Identify which cell holds the provided text, then report its [x, y] central coordinate. 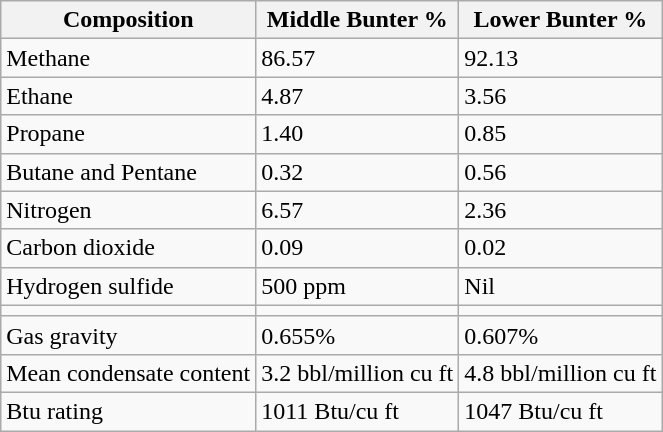
Propane [128, 134]
Nil [560, 286]
3.2 bbl/million cu ft [358, 373]
0.655% [358, 335]
Nitrogen [128, 210]
86.57 [358, 58]
1047 Btu/cu ft [560, 411]
Ethane [128, 96]
500 ppm [358, 286]
Composition [128, 20]
4.87 [358, 96]
Mean condensate content [128, 373]
0.09 [358, 248]
0.32 [358, 172]
0.56 [560, 172]
92.13 [560, 58]
Hydrogen sulfide [128, 286]
Methane [128, 58]
Carbon dioxide [128, 248]
Gas gravity [128, 335]
6.57 [358, 210]
1.40 [358, 134]
1011 Btu/cu ft [358, 411]
0.02 [560, 248]
4.8 bbl/million cu ft [560, 373]
0.85 [560, 134]
3.56 [560, 96]
Butane and Pentane [128, 172]
Lower Bunter % [560, 20]
Middle Bunter % [358, 20]
0.607% [560, 335]
Btu rating [128, 411]
2.36 [560, 210]
